For the text-containing cell, return its midpoint in (X, Y) coordinate format. 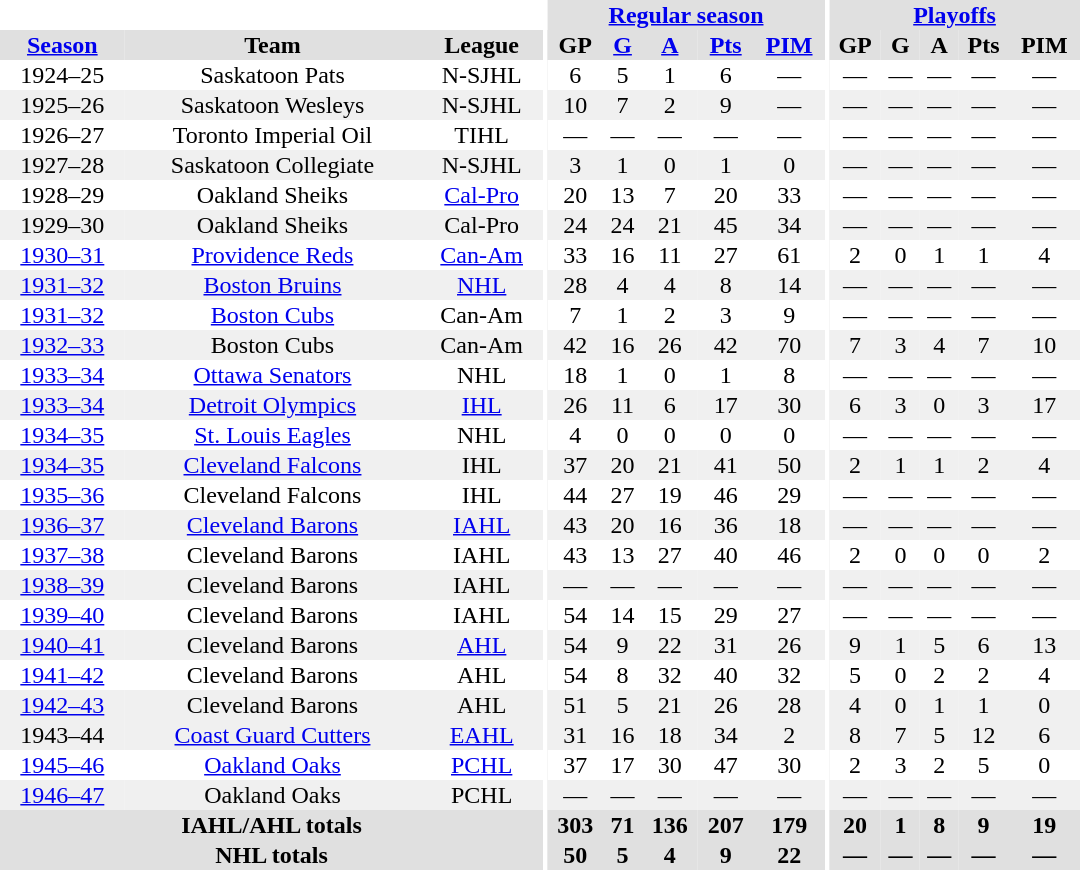
1942–43 (62, 705)
St. Louis Eagles (273, 435)
61 (790, 255)
41 (726, 465)
1943–44 (62, 735)
303 (575, 825)
15 (670, 615)
71 (622, 825)
Toronto Imperial Oil (273, 135)
36 (726, 525)
51 (575, 705)
Team (273, 45)
1939–40 (62, 615)
179 (790, 825)
70 (790, 345)
1945–46 (62, 765)
Providence Reds (273, 255)
Saskatoon Pats (273, 75)
1926–27 (62, 135)
1928–29 (62, 195)
44 (575, 495)
12 (983, 735)
1946–47 (62, 795)
Saskatoon Collegiate (273, 165)
Ottawa Senators (273, 375)
1925–26 (62, 105)
1924–25 (62, 75)
1936–37 (62, 525)
1941–42 (62, 675)
Coast Guard Cutters (273, 735)
EAHL (482, 735)
1938–39 (62, 585)
1935–36 (62, 495)
Regular season (686, 15)
45 (726, 225)
136 (670, 825)
207 (726, 825)
Detroit Olympics (273, 405)
1937–38 (62, 555)
Season (62, 45)
Boston Bruins (273, 285)
1929–30 (62, 225)
Saskatoon Wesleys (273, 105)
TIHL (482, 135)
47 (726, 765)
League (482, 45)
1932–33 (62, 345)
NHL totals (272, 855)
1940–41 (62, 645)
IAHL/AHL totals (272, 825)
Playoffs (954, 15)
1927–28 (62, 165)
1930–31 (62, 255)
